Return the [x, y] coordinate for the center point of the cell that contains the specified text.  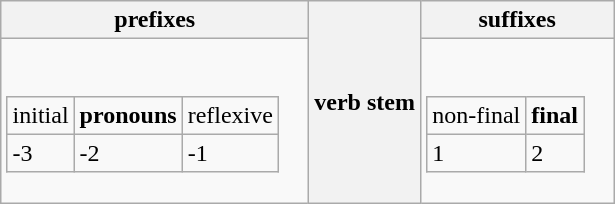
reflexive [230, 115]
non-final [476, 115]
prefixes [155, 20]
-2 [128, 153]
initial pronouns reflexive -3 -2 -1 [155, 121]
suffixes [516, 20]
non-final final 1 2 [516, 121]
-1 [230, 153]
1 [476, 153]
initial [40, 115]
verb stem [365, 102]
-3 [40, 153]
2 [555, 153]
pronouns [128, 115]
final [555, 115]
